Search for the cell housing the specified text and yield its [x, y] center coordinate. 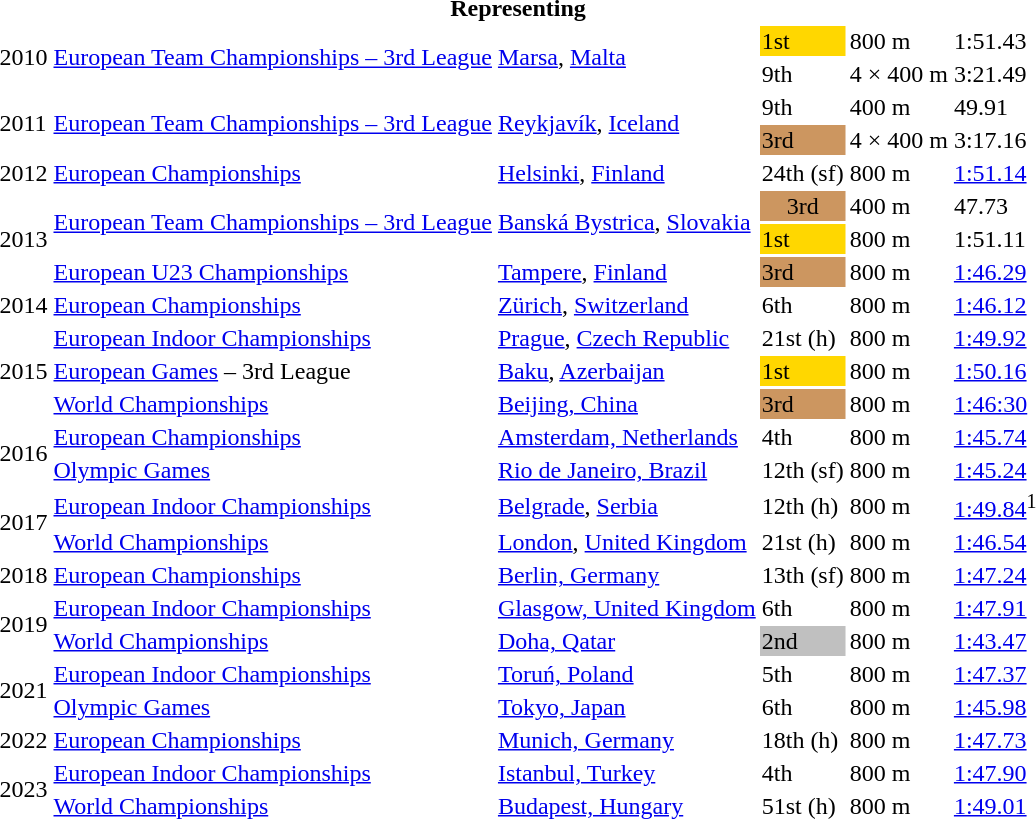
European U23 Championships [272, 272]
5th [802, 674]
Toruń, Poland [626, 674]
Baku, Azerbaijan [626, 371]
Glasgow, United Kingdom [626, 608]
24th (sf) [802, 173]
13th (sf) [802, 575]
Munich, Germany [626, 740]
Banská Bystrica, Slovakia [626, 222]
Tampere, Finland [626, 272]
Prague, Czech Republic [626, 338]
Doha, Qatar [626, 641]
Reykjavík, Iceland [626, 124]
Belgrade, Serbia [626, 506]
Amsterdam, Netherlands [626, 437]
Beijing, China [626, 404]
12th (sf) [802, 470]
European Games – 3rd League [272, 371]
Istanbul, Turkey [626, 773]
London, United Kingdom [626, 542]
Helsinki, Finland [626, 173]
Zürich, Switzerland [626, 305]
2nd [802, 641]
Marsa, Malta [626, 58]
Berlin, Germany [626, 575]
12th (h) [802, 506]
18th (h) [802, 740]
Tokyo, Japan [626, 707]
Rio de Janeiro, Brazil [626, 470]
